Find where the given text appears and provide that cell's center as (x, y) coordinate. 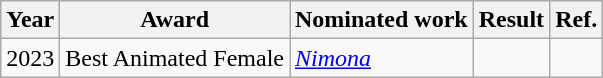
Nimona (382, 58)
Year (30, 20)
Best Animated Female (175, 58)
2023 (30, 58)
Award (175, 20)
Result (511, 20)
Ref. (576, 20)
Nominated work (382, 20)
